For the text-containing cell, return its midpoint in (x, y) coordinate format. 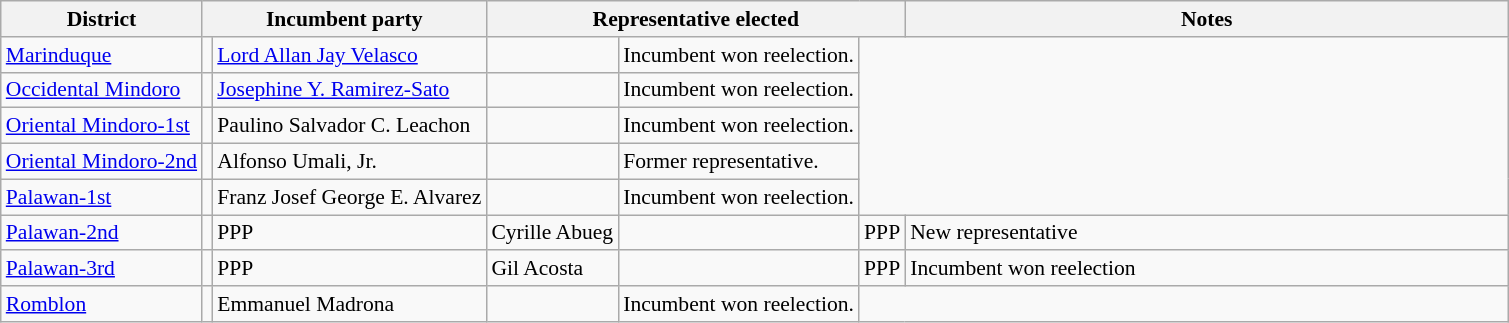
Josephine Y. Ramirez-Sato (349, 90)
Cyrille Abueg (552, 233)
Notes (1206, 19)
Incumbent won reelection (1206, 269)
Former representative. (738, 162)
Alfonso Umali, Jr. (349, 162)
Paulino Salvador C. Leachon (349, 126)
Palawan-1st (102, 197)
Romblon (102, 304)
New representative (1206, 233)
Representative elected (696, 19)
Franz Josef George E. Alvarez (349, 197)
Gil Acosta (552, 269)
Incumbent party (344, 19)
Palawan-3rd (102, 269)
Palawan-2nd (102, 233)
Marinduque (102, 55)
Lord Allan Jay Velasco (349, 55)
Emmanuel Madrona (349, 304)
Occidental Mindoro (102, 90)
Oriental Mindoro-1st (102, 126)
Oriental Mindoro-2nd (102, 162)
District (102, 19)
